Determine the (X, Y) coordinate at the center of the cell enclosing the given text.  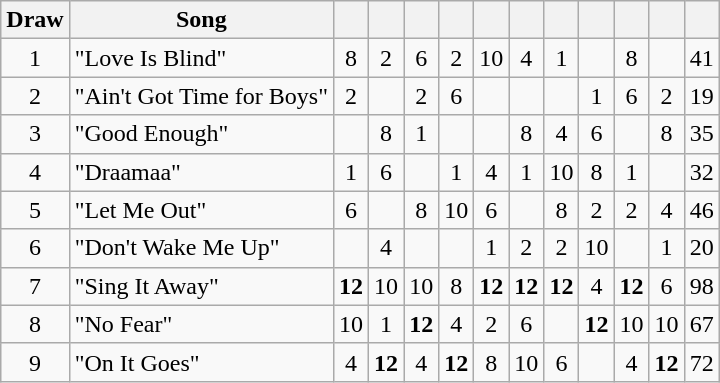
9 (35, 362)
3 (35, 134)
Draw (35, 20)
"On It Goes" (201, 362)
"Sing It Away" (201, 286)
"Draamaa" (201, 172)
46 (702, 210)
32 (702, 172)
67 (702, 324)
41 (702, 58)
72 (702, 362)
"Don't Wake Me Up" (201, 248)
98 (702, 286)
19 (702, 96)
20 (702, 248)
Song (201, 20)
"Ain't Got Time for Boys" (201, 96)
7 (35, 286)
"Good Enough" (201, 134)
5 (35, 210)
"No Fear" (201, 324)
"Love Is Blind" (201, 58)
35 (702, 134)
"Let Me Out" (201, 210)
